Output the [x, y] coordinate of the center of the cell containing the given text.  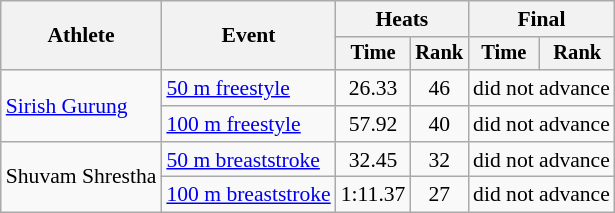
Athlete [82, 36]
Final [542, 19]
Shuvam Shrestha [82, 178]
32 [439, 160]
Sirish Gurung [82, 106]
Heats [402, 19]
57.92 [374, 124]
32.45 [374, 160]
1:11.37 [374, 195]
100 m freestyle [248, 124]
27 [439, 195]
40 [439, 124]
26.33 [374, 88]
Event [248, 36]
50 m breaststroke [248, 160]
50 m freestyle [248, 88]
46 [439, 88]
100 m breaststroke [248, 195]
